Detect which cell encompasses the target text, then output its [X, Y] center coordinate. 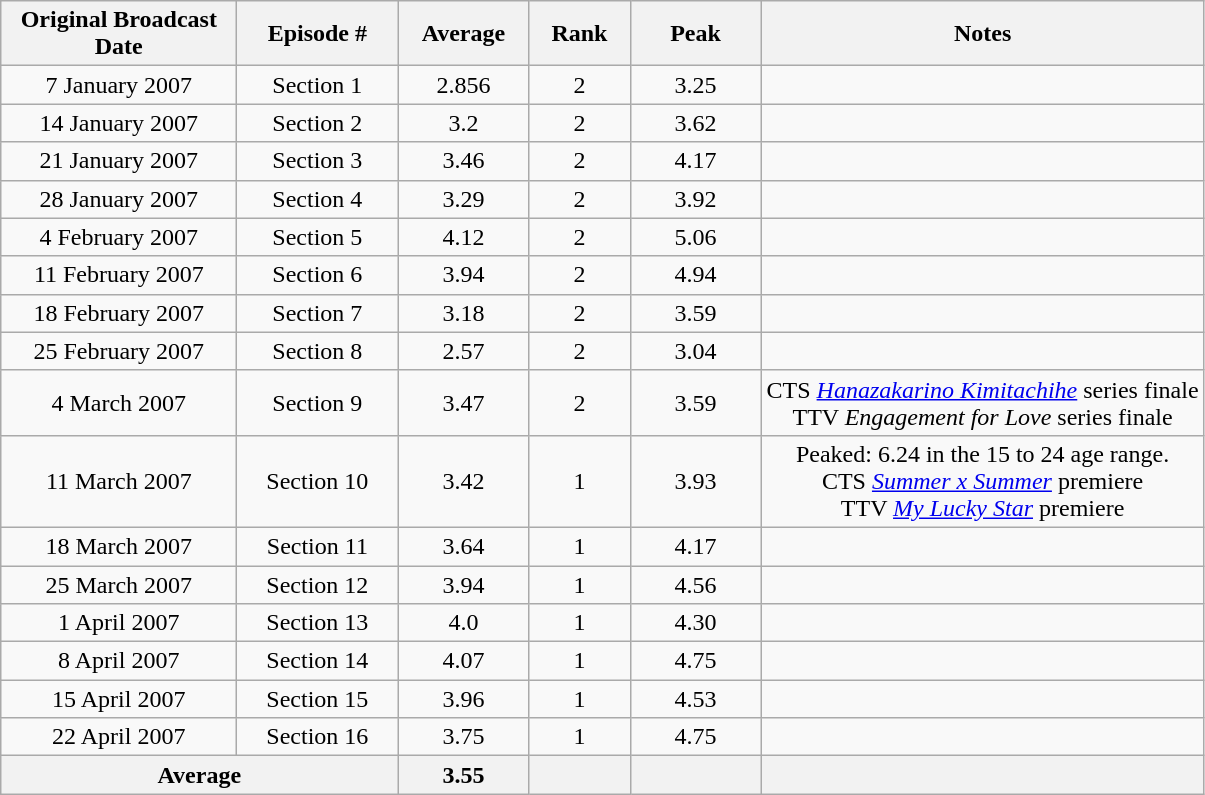
25 March 2007 [119, 585]
Original Broadcast Date [119, 34]
2.57 [464, 351]
3.93 [696, 481]
Section 9 [318, 402]
Section 4 [318, 199]
4.53 [696, 699]
3.75 [464, 737]
5.06 [696, 237]
3.04 [696, 351]
11 February 2007 [119, 275]
Section 16 [318, 737]
25 February 2007 [119, 351]
4 February 2007 [119, 237]
Peak [696, 34]
CTS Hanazakarino Kimitachihe series finaleTTV Engagement for Love series finale [982, 402]
Section 1 [318, 85]
3.64 [464, 546]
4.30 [696, 623]
4.0 [464, 623]
18 March 2007 [119, 546]
3.92 [696, 199]
14 January 2007 [119, 123]
3.42 [464, 481]
Section 2 [318, 123]
Section 8 [318, 351]
3.46 [464, 161]
3.25 [696, 85]
1 April 2007 [119, 623]
3.62 [696, 123]
3.55 [464, 775]
21 January 2007 [119, 161]
11 March 2007 [119, 481]
Section 13 [318, 623]
18 February 2007 [119, 313]
Section 10 [318, 481]
Section 11 [318, 546]
Notes [982, 34]
Episode # [318, 34]
4.12 [464, 237]
2.856 [464, 85]
7 January 2007 [119, 85]
Section 7 [318, 313]
22 April 2007 [119, 737]
4.07 [464, 661]
4.94 [696, 275]
Section 6 [318, 275]
Section 14 [318, 661]
Section 12 [318, 585]
28 January 2007 [119, 199]
3.96 [464, 699]
Section 15 [318, 699]
Section 5 [318, 237]
3.47 [464, 402]
3.18 [464, 313]
15 April 2007 [119, 699]
Rank [580, 34]
Peaked: 6.24 in the 15 to 24 age range.CTS Summer x Summer premiereTTV My Lucky Star premiere [982, 481]
3.2 [464, 123]
4 March 2007 [119, 402]
8 April 2007 [119, 661]
4.56 [696, 585]
Section 3 [318, 161]
3.29 [464, 199]
